Output the (x, y) coordinate of the center of the cell containing the given text.  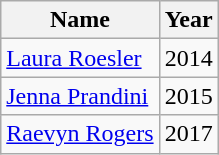
2014 (188, 58)
Jenna Prandini (80, 96)
Name (80, 20)
2015 (188, 96)
Laura Roesler (80, 58)
2017 (188, 134)
Raevyn Rogers (80, 134)
Year (188, 20)
